Provide the [x, y] coordinate of the cell's center where the given text is located.  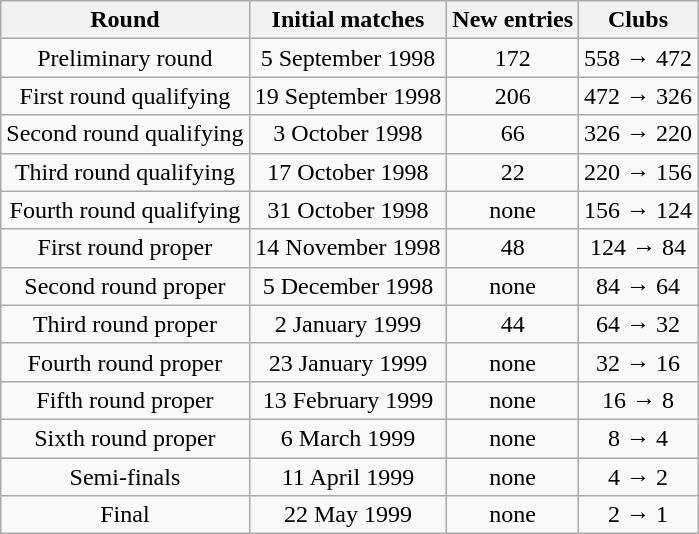
6 March 1999 [348, 438]
16 → 8 [638, 400]
2 January 1999 [348, 324]
2 → 1 [638, 515]
4 → 2 [638, 477]
First round qualifying [125, 96]
23 January 1999 [348, 362]
Initial matches [348, 20]
11 April 1999 [348, 477]
172 [513, 58]
22 May 1999 [348, 515]
Fourth round qualifying [125, 210]
472 → 326 [638, 96]
44 [513, 324]
19 September 1998 [348, 96]
Third round proper [125, 324]
3 October 1998 [348, 134]
8 → 4 [638, 438]
220 → 156 [638, 172]
48 [513, 248]
5 December 1998 [348, 286]
64 → 32 [638, 324]
22 [513, 172]
Preliminary round [125, 58]
206 [513, 96]
Round [125, 20]
Fifth round proper [125, 400]
156 → 124 [638, 210]
17 October 1998 [348, 172]
First round proper [125, 248]
66 [513, 134]
326 → 220 [638, 134]
Second round proper [125, 286]
13 February 1999 [348, 400]
Clubs [638, 20]
32 → 16 [638, 362]
New entries [513, 20]
Second round qualifying [125, 134]
Third round qualifying [125, 172]
84 → 64 [638, 286]
558 → 472 [638, 58]
Semi-finals [125, 477]
Final [125, 515]
31 October 1998 [348, 210]
5 September 1998 [348, 58]
Fourth round proper [125, 362]
124 → 84 [638, 248]
14 November 1998 [348, 248]
Sixth round proper [125, 438]
